Provide the (x, y) coordinate of the cell's center where the given text is located.  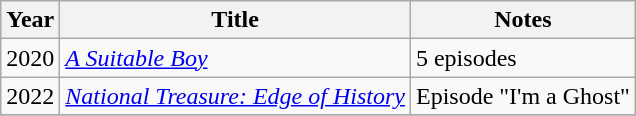
5 episodes (522, 58)
2022 (30, 96)
Episode "I'm a Ghost" (522, 96)
A Suitable Boy (236, 58)
2020 (30, 58)
Year (30, 20)
Title (236, 20)
National Treasure: Edge of History (236, 96)
Notes (522, 20)
